Return (X, Y) of the center of cell containing provided text 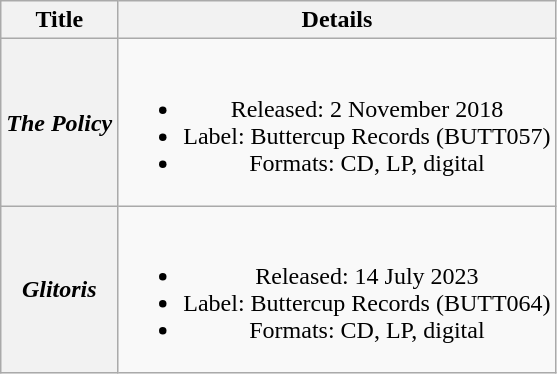
Released: 14 July 2023Label: Buttercup Records (BUTT064)Formats: CD, LP, digital (337, 290)
Glitoris (60, 290)
Title (60, 20)
Details (337, 20)
The Policy (60, 122)
Released: 2 November 2018Label: Buttercup Records (BUTT057)Formats: CD, LP, digital (337, 122)
